Provide the [X, Y] coordinate of the cell's center where the given text is located.  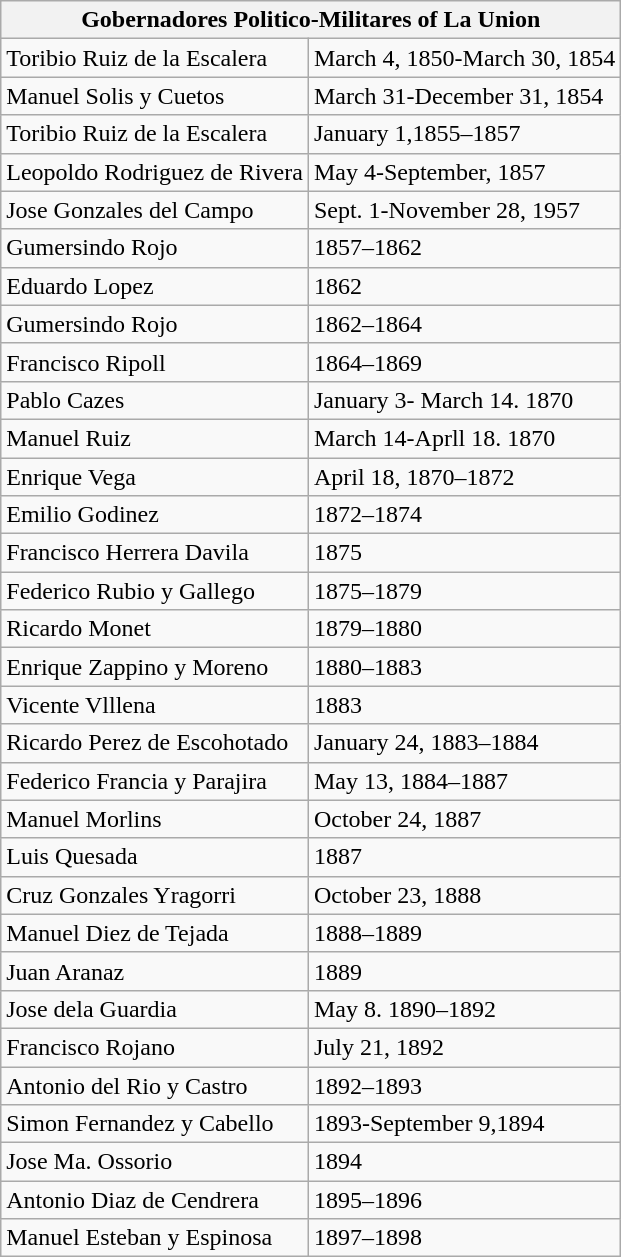
Antonio del Rio y Castro [155, 1085]
Federico Francia y Parajira [155, 781]
Manuel Diez de Tejada [155, 933]
1893-September 9,1894 [464, 1124]
1880–1883 [464, 667]
1894 [464, 1162]
Sept. 1-November 28, 1957 [464, 210]
Vicente Vlllena [155, 705]
Simon Fernandez y Cabello [155, 1124]
1864–1869 [464, 362]
1857–1862 [464, 248]
Jose Gonzales del Campo [155, 210]
Emilio Godinez [155, 515]
Antonio Diaz de Cendrera [155, 1200]
Pablo Cazes [155, 400]
May 8. 1890–1892 [464, 1009]
1895–1896 [464, 1200]
Ricardo Monet [155, 629]
1879–1880 [464, 629]
April 18, 1870–1872 [464, 477]
January 1,1855–1857 [464, 134]
January 3- March 14. 1870 [464, 400]
Juan Aranaz [155, 971]
October 23, 1888 [464, 895]
Manuel Esteban y Espinosa [155, 1238]
Manuel Solis y Cuetos [155, 96]
May 13, 1884–1887 [464, 781]
1897–1898 [464, 1238]
1892–1893 [464, 1085]
1888–1889 [464, 933]
1875–1879 [464, 591]
Luis Quesada [155, 857]
January 24, 1883–1884 [464, 743]
Gobernadores Politico-Militares of La Union [311, 20]
1875 [464, 553]
1872–1874 [464, 515]
Manuel Ruiz [155, 438]
1862 [464, 286]
May 4-September, 1857 [464, 172]
Enrique Zappino y Moreno [155, 667]
Eduardo Lopez [155, 286]
Manuel Morlins [155, 819]
1862–1864 [464, 324]
Francisco Ripoll [155, 362]
1887 [464, 857]
Ricardo Perez de Escohotado [155, 743]
Enrique Vega [155, 477]
1889 [464, 971]
Federico Rubio y Gallego [155, 591]
Francisco Herrera Davila [155, 553]
Cruz Gonzales Yragorri [155, 895]
1883 [464, 705]
March 4, 1850-March 30, 1854 [464, 58]
Leopoldo Rodriguez de Rivera [155, 172]
October 24, 1887 [464, 819]
March 31-December 31, 1854 [464, 96]
Jose Ma. Ossorio [155, 1162]
Francisco Rojano [155, 1047]
Jose dela Guardia [155, 1009]
July 21, 1892 [464, 1047]
March 14-Aprll 18. 1870 [464, 438]
